From the cell containing the given text, extract its center point as (X, Y) coordinate. 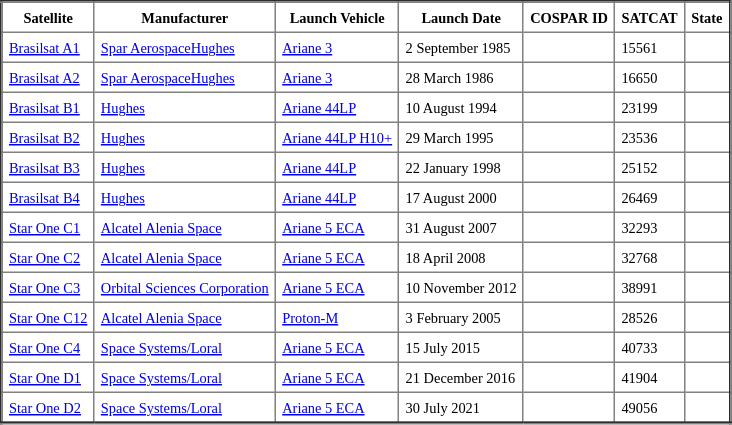
Orbital Sciences Corporation (184, 287)
Launch Vehicle (336, 16)
Ariane 44LP H10+ (336, 137)
23536 (650, 137)
Star One C2 (48, 257)
32293 (650, 227)
23199 (650, 107)
Star One C4 (48, 347)
32768 (650, 257)
17 August 2000 (462, 197)
Brasilsat B2 (48, 137)
29 March 1995 (462, 137)
Manufacturer (184, 16)
2 September 1985 (462, 47)
25152 (650, 167)
Star One C1 (48, 227)
15561 (650, 47)
28526 (650, 317)
40733 (650, 347)
21 December 2016 (462, 377)
State (706, 16)
Launch Date (462, 16)
30 July 2021 (462, 407)
COSPAR ID (568, 16)
10 August 1994 (462, 107)
38991 (650, 287)
Brasilsat B1 (48, 107)
Brasilsat B4 (48, 197)
Brasilsat A2 (48, 77)
Brasilsat B3 (48, 167)
26469 (650, 197)
Star One D1 (48, 377)
Star One D2 (48, 407)
Brasilsat A1 (48, 47)
3 February 2005 (462, 317)
22 January 1998 (462, 167)
18 April 2008 (462, 257)
SATCAT (650, 16)
49056 (650, 407)
Star One C3 (48, 287)
15 July 2015 (462, 347)
Star One C12 (48, 317)
Proton-M (336, 317)
31 August 2007 (462, 227)
28 March 1986 (462, 77)
41904 (650, 377)
10 November 2012 (462, 287)
Satellite (48, 16)
16650 (650, 77)
